Find where the given text appears and provide that cell's center as (x, y) coordinate. 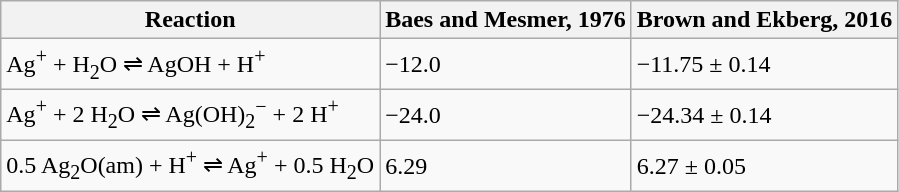
Ag+ + 2 H2O ⇌ Ag(OH)2− + 2 H+ (190, 116)
Brown and Ekberg, 2016 (764, 20)
−11.75 ± 0.14 (764, 64)
6.27 ± 0.05 (764, 166)
−12.0 (506, 64)
−24.34 ± 0.14 (764, 116)
6.29 (506, 166)
Ag+ + H2O ⇌ AgOH + H+ (190, 64)
0.5 Ag2O(am) + H+ ⇌ Ag+ + 0.5 H2O (190, 166)
Reaction (190, 20)
Baes and Mesmer, 1976 (506, 20)
−24.0 (506, 116)
